Identify which cell holds the provided text, then report its [X, Y] central coordinate. 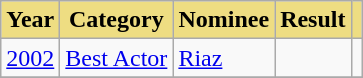
Result [313, 20]
Nominee [224, 20]
Best Actor [116, 58]
Year [30, 20]
Category [116, 20]
2002 [30, 58]
Riaz [224, 58]
